Find where the given text appears and provide that cell's center as [X, Y] coordinate. 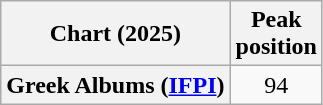
Greek Albums (IFPI) [116, 85]
94 [276, 85]
Chart (2025) [116, 34]
Peakposition [276, 34]
